Extract the [X, Y] coordinate from the center of the cell holding the provided text.  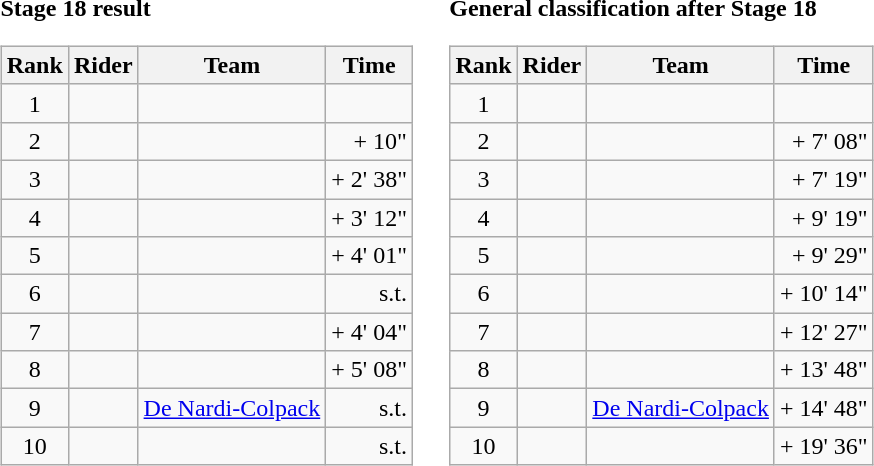
+ 5' 08" [370, 370]
+ 13' 48" [824, 370]
+ 4' 01" [370, 256]
+ 3' 12" [370, 217]
+ 12' 27" [824, 332]
+ 7' 08" [824, 141]
+ 9' 19" [824, 217]
+ 4' 04" [370, 332]
+ 7' 19" [824, 179]
+ 14' 48" [824, 408]
+ 10' 14" [824, 294]
+ 19' 36" [824, 446]
+ 9' 29" [824, 256]
+ 2' 38" [370, 179]
+ 10" [370, 141]
